Detect which cell encompasses the target text, then output its (X, Y) center coordinate. 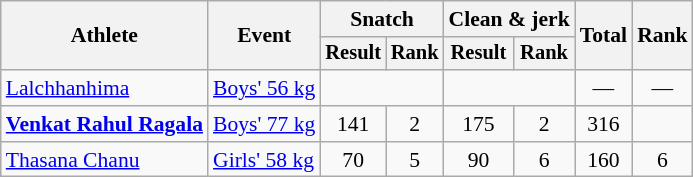
Event (264, 36)
175 (479, 124)
Boys' 77 kg (264, 124)
Athlete (104, 36)
316 (604, 124)
Boys' 56 kg (264, 88)
141 (353, 124)
Venkat Rahul Ragala (104, 124)
Lalchhanhima (104, 88)
Snatch (382, 19)
Clean & jerk (510, 19)
Total (604, 36)
